Pinpoint the cell where the given text exists, returning its [X, Y] midpoint coordinate. 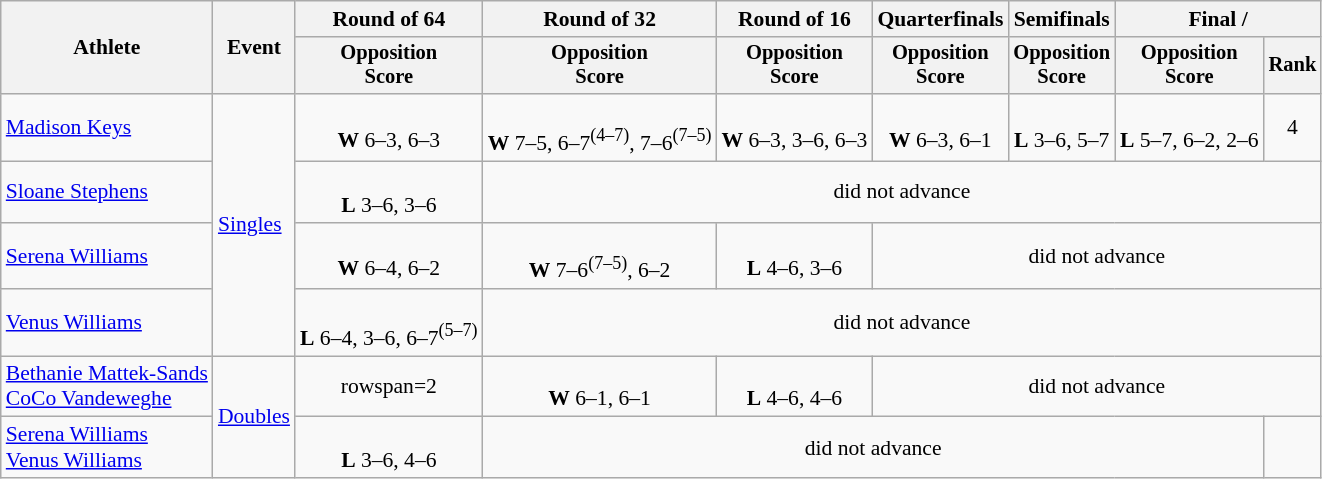
W 6–3, 3–6, 6–3 [794, 128]
L 3–6, 3–6 [389, 192]
Singles [254, 225]
Round of 64 [389, 19]
Athlete [107, 48]
Round of 32 [600, 19]
Bethanie Mattek-SandsCoCo Vandeweghe [107, 386]
L 3–6, 5–7 [1062, 128]
Doubles [254, 417]
L 5–7, 6–2, 2–6 [1190, 128]
W 6–1, 6–1 [600, 386]
Rank [1293, 66]
Serena WilliamsVenus Williams [107, 448]
Round of 16 [794, 19]
Event [254, 48]
W 6–3, 6–1 [940, 128]
Sloane Stephens [107, 192]
W 7–5, 6–7(4–7), 7–6(7–5) [600, 128]
W 6–3, 6–3 [389, 128]
Semifinals [1062, 19]
Final / [1218, 19]
rowspan=2 [389, 386]
Serena Williams [107, 256]
W 6–4, 6–2 [389, 256]
Madison Keys [107, 128]
L 3–6, 4–6 [389, 448]
Venus Williams [107, 322]
Quarterfinals [940, 19]
L 4–6, 4–6 [794, 386]
L 4–6, 3–6 [794, 256]
L 6–4, 3–6, 6–7(5–7) [389, 322]
W 7–6(7–5), 6–2 [600, 256]
4 [1293, 128]
